Identify which cell holds the provided text, then report its [X, Y] central coordinate. 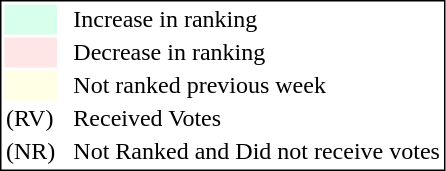
Decrease in ranking [257, 53]
(NR) [30, 151]
Not ranked previous week [257, 85]
Received Votes [257, 119]
Not Ranked and Did not receive votes [257, 151]
Increase in ranking [257, 19]
(RV) [30, 119]
